For the text-containing cell, return its midpoint in [X, Y] coordinate format. 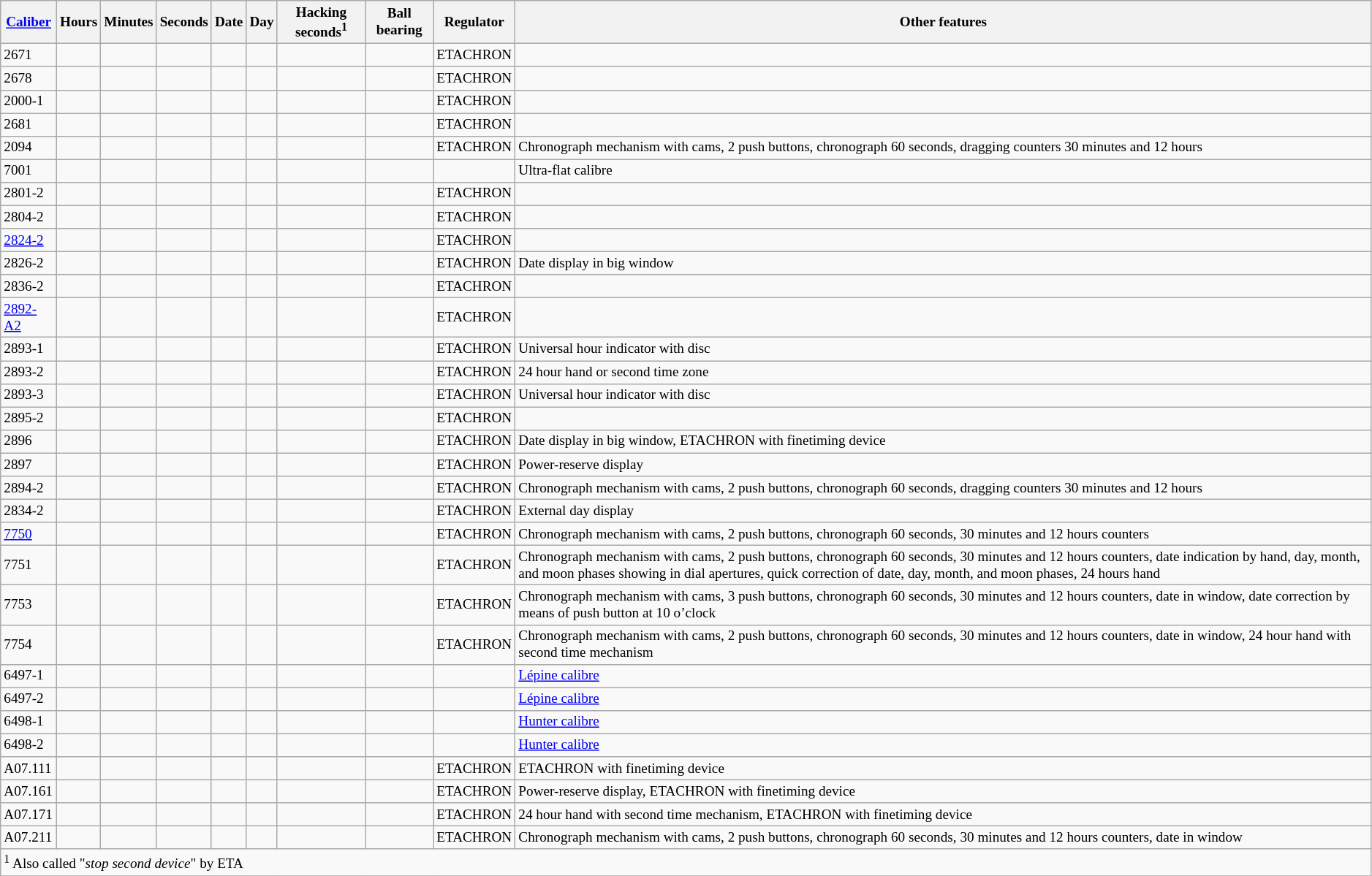
2801-2 [29, 194]
2893-2 [29, 372]
6497-2 [29, 699]
A07.111 [29, 769]
6498-2 [29, 745]
2681 [29, 125]
24 hour hand with second time mechanism, ETACHRON with finetiming device [943, 815]
External day display [943, 511]
2678 [29, 78]
1 Also called "stop second device" by ETA [686, 862]
2834-2 [29, 511]
Hours [78, 22]
ETACHRON with finetiming device [943, 769]
Caliber [29, 22]
6498-1 [29, 722]
Power-reserve display, ETACHRON with finetiming device [943, 791]
Date [229, 22]
7754 [29, 644]
Chronograph mechanism with cams, 2 push buttons, chronograph 60 seconds, 30 minutes and 12 hours counters [943, 534]
Ultra-flat calibre [943, 171]
Ball bearing [399, 22]
7001 [29, 171]
Regulator [474, 22]
2094 [29, 148]
Chronograph mechanism with cams, 2 push buttons, chronograph 60 seconds, 30 minutes and 12 hours counters, date in window [943, 837]
2894-2 [29, 488]
2804-2 [29, 217]
7753 [29, 605]
7750 [29, 534]
2000-1 [29, 102]
Other features [943, 22]
7751 [29, 565]
A07.171 [29, 815]
Date display in big window [943, 263]
Date display in big window, ETACHRON with finetiming device [943, 441]
A07.161 [29, 791]
Seconds [184, 22]
2836-2 [29, 286]
2896 [29, 441]
2895-2 [29, 419]
2897 [29, 465]
A07.211 [29, 837]
Hacking seconds1 [322, 22]
2826-2 [29, 263]
Power-reserve display [943, 465]
Minutes [129, 22]
Day [262, 22]
2671 [29, 56]
24 hour hand or second time zone [943, 372]
2892-A2 [29, 318]
2893-1 [29, 349]
2893-3 [29, 395]
2824-2 [29, 240]
6497-1 [29, 676]
